Identify which cell holds the provided text, then report its [X, Y] central coordinate. 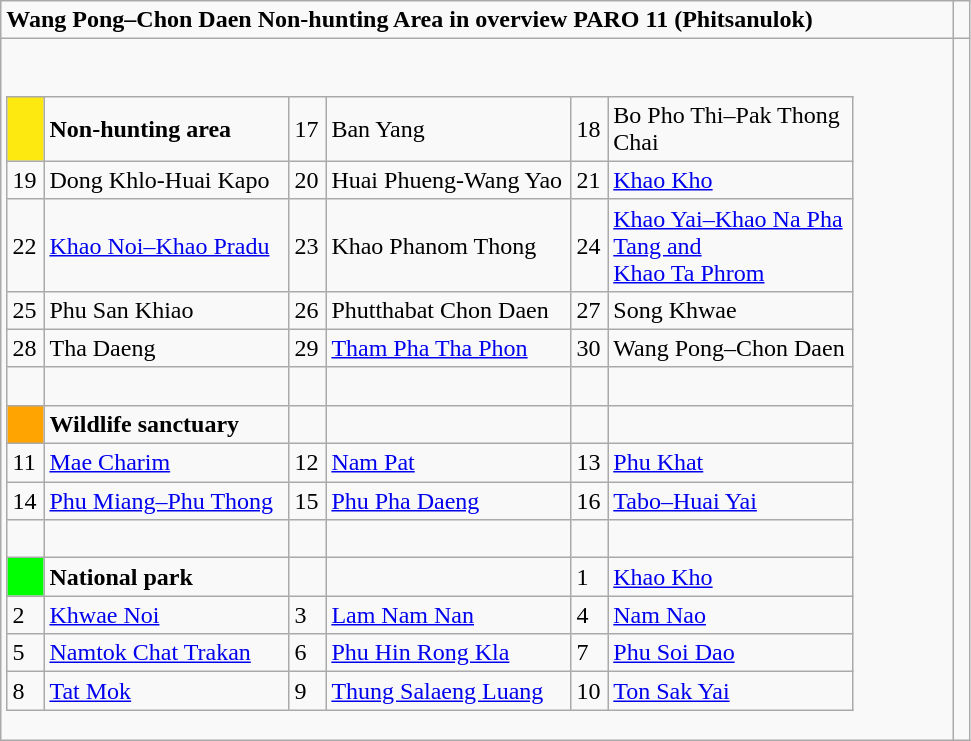
11 [26, 463]
Ban Yang [448, 128]
22 [26, 245]
13 [590, 463]
Phu Pha Daeng [448, 501]
29 [308, 348]
Lam Nam Nan [448, 615]
14 [26, 501]
30 [590, 348]
2 [26, 615]
7 [590, 653]
6 [308, 653]
Mae Charim [166, 463]
Song Khwae [730, 310]
9 [308, 691]
21 [590, 180]
27 [590, 310]
3 [308, 615]
Huai Phueng-Wang Yao [448, 180]
National park [166, 577]
Thung Salaeng Luang [448, 691]
18 [590, 128]
17 [308, 128]
Wildlife sanctuary [166, 424]
Phu Khat [730, 463]
Wang Pong–Chon Daen [730, 348]
15 [308, 501]
20 [308, 180]
Khwae Noi [166, 615]
1 [590, 577]
4 [590, 615]
Namtok Chat Trakan [166, 653]
Tham Pha Tha Phon [448, 348]
Tat Mok [166, 691]
Tha Daeng [166, 348]
24 [590, 245]
12 [308, 463]
19 [26, 180]
Phu Soi Dao [730, 653]
25 [26, 310]
23 [308, 245]
Ton Sak Yai [730, 691]
8 [26, 691]
Phu Miang–Phu Thong [166, 501]
Phu San Khiao [166, 310]
Khao Phanom Thong [448, 245]
Dong Khlo-Huai Kapo [166, 180]
Phu Hin Rong Kla [448, 653]
Wang Pong–Chon Daen Non-hunting Area in overview PARO 11 (Phitsanulok) [477, 20]
5 [26, 653]
Bo Pho Thi–Pak Thong Chai [730, 128]
Khao Noi–Khao Pradu [166, 245]
16 [590, 501]
Non-hunting area [166, 128]
Tabo–Huai Yai [730, 501]
26 [308, 310]
Phutthabat Chon Daen [448, 310]
Nam Nao [730, 615]
Nam Pat [448, 463]
10 [590, 691]
Khao Yai–Khao Na Pha Tang andKhao Ta Phrom [730, 245]
28 [26, 348]
